Find where the given text appears and provide that cell's center as [x, y] coordinate. 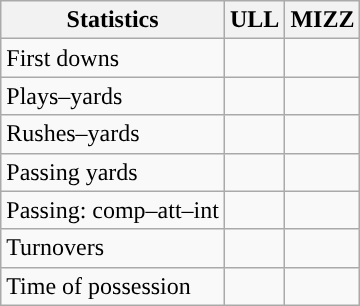
Plays–yards [113, 96]
Rushes–yards [113, 134]
ULL [254, 20]
Passing: comp–att–int [113, 210]
Statistics [113, 20]
First downs [113, 58]
Time of possession [113, 286]
MIZZ [322, 20]
Passing yards [113, 172]
Turnovers [113, 248]
